Return (x, y) of the center of cell containing provided text 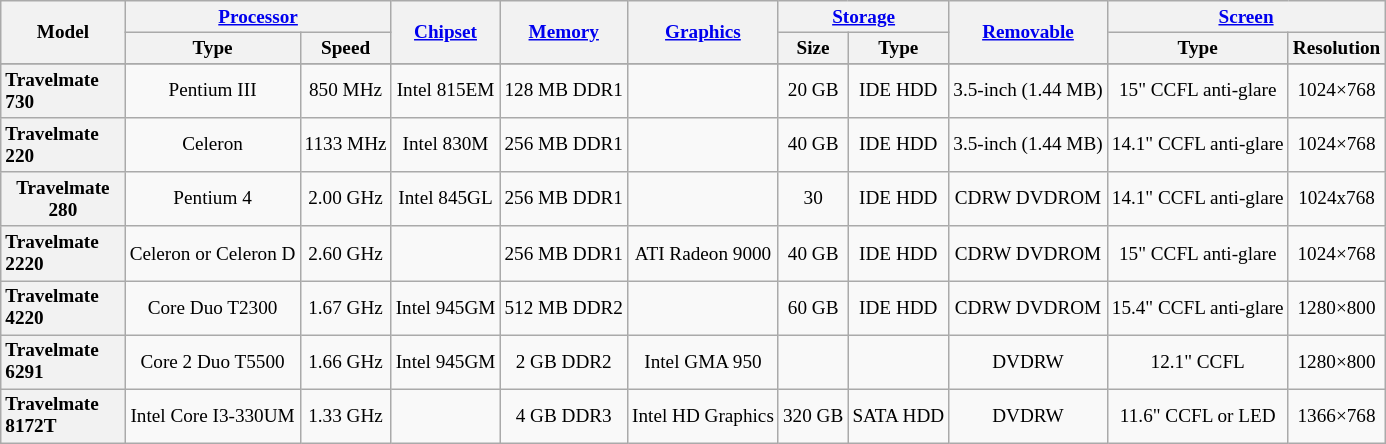
Resolution (1336, 48)
Travelmate 6291 (63, 362)
Pentium 4 (212, 199)
Travelmate280 (63, 199)
Screen (1246, 17)
Core Duo T2300 (212, 307)
Celeron or Celeron D (212, 253)
Chipset (446, 32)
Intel 845GL (446, 199)
128 MB DDR1 (564, 91)
Removable (1028, 32)
2.60 GHz (346, 253)
Graphics (702, 32)
1.67 GHz (346, 307)
30 (812, 199)
Core 2 Duo T5500 (212, 362)
Travelmate 4220 (63, 307)
60 GB (812, 307)
Model (63, 32)
11.6" CCFL or LED (1198, 416)
ATI Radeon 9000 (702, 253)
4 GB DDR3 (564, 416)
Intel HD Graphics (702, 416)
Storage (863, 17)
Memory (564, 32)
Travelmate 2220 (63, 253)
1366×768 (1336, 416)
Processor (258, 17)
15.4" CCFL anti-glare (1198, 307)
850 MHz (346, 91)
20 GB (812, 91)
Size (812, 48)
Speed (346, 48)
2 GB DDR2 (564, 362)
320 GB (812, 416)
2.00 GHz (346, 199)
Celeron (212, 145)
1.33 GHz (346, 416)
512 MB DDR2 (564, 307)
Pentium III (212, 91)
SATA HDD (898, 416)
1133 MHz (346, 145)
1024x768 (1336, 199)
Travelmate 8172T (63, 416)
Travelmate 220 (63, 145)
Intel 815EM (446, 91)
Intel GMA 950 (702, 362)
Intel Core I3-330UM (212, 416)
1.66 GHz (346, 362)
Intel 830M (446, 145)
Travelmate 730 (63, 91)
12.1" CCFL (1198, 362)
